Pinpoint the cell where the given text exists, returning its [x, y] midpoint coordinate. 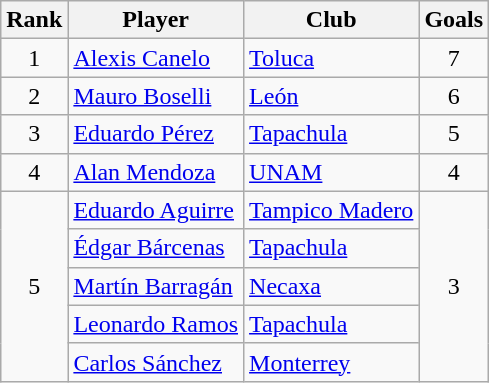
Alan Mendoza [156, 172]
Monterrey [332, 362]
Goals [454, 20]
6 [454, 96]
Toluca [332, 58]
UNAM [332, 172]
1 [34, 58]
Necaxa [332, 286]
Player [156, 20]
Leonardo Ramos [156, 324]
Carlos Sánchez [156, 362]
Mauro Boselli [156, 96]
Tampico Madero [332, 210]
Eduardo Pérez [156, 134]
Club [332, 20]
Rank [34, 20]
Martín Barragán [156, 286]
León [332, 96]
Édgar Bárcenas [156, 248]
2 [34, 96]
Eduardo Aguirre [156, 210]
Alexis Canelo [156, 58]
7 [454, 58]
